Locate the cell with the specified text and output its (x, y) center coordinate. 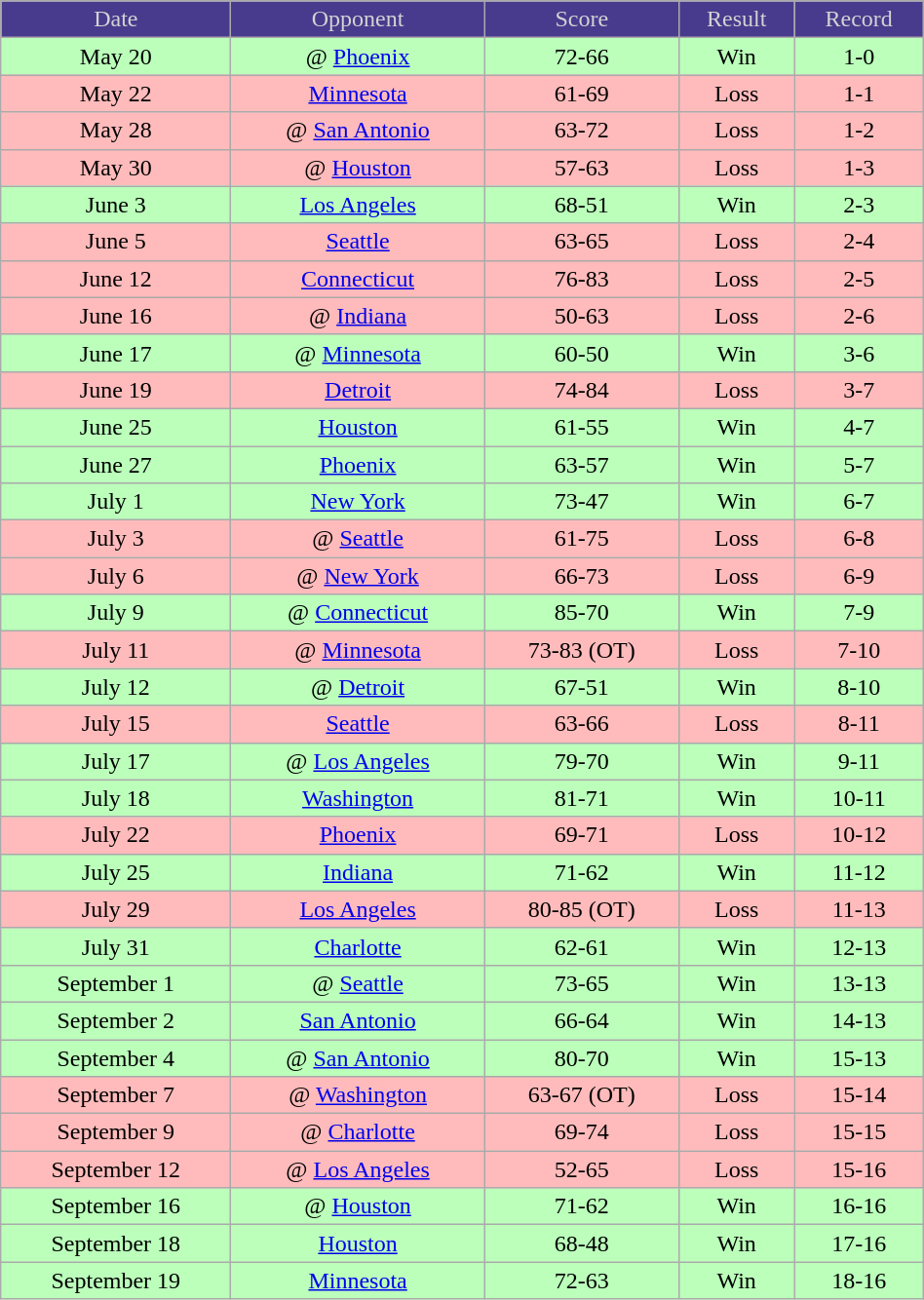
8-10 (859, 687)
Connecticut (358, 279)
May 20 (116, 57)
61-55 (581, 427)
September 4 (116, 1057)
6-7 (859, 502)
61-69 (581, 94)
15-15 (859, 1132)
50-63 (581, 316)
1-1 (859, 94)
Result (737, 19)
July 29 (116, 909)
13-13 (859, 983)
10-11 (859, 798)
69-71 (581, 835)
73-83 (OT) (581, 650)
5-7 (859, 465)
6-9 (859, 576)
7-10 (859, 650)
June 19 (116, 390)
16-16 (859, 1206)
9-11 (859, 761)
@ Connecticut (358, 613)
Detroit (358, 390)
66-73 (581, 576)
May 22 (116, 94)
September 12 (116, 1169)
80-85 (OT) (581, 909)
September 9 (116, 1132)
July 12 (116, 687)
63-67 (OT) (581, 1095)
1-2 (859, 131)
61-75 (581, 539)
72-66 (581, 57)
Opponent (358, 19)
79-70 (581, 761)
15-13 (859, 1057)
63-72 (581, 131)
81-71 (581, 798)
80-70 (581, 1057)
3-6 (859, 353)
July 1 (116, 502)
67-51 (581, 687)
@ Phoenix (358, 57)
July 6 (116, 576)
57-63 (581, 168)
8-11 (859, 724)
15-16 (859, 1169)
63-66 (581, 724)
85-70 (581, 613)
Charlotte (358, 946)
10-12 (859, 835)
63-65 (581, 242)
63-57 (581, 465)
July 22 (116, 835)
@ Indiana (358, 316)
52-65 (581, 1169)
Washington (358, 798)
2-4 (859, 242)
1-0 (859, 57)
May 30 (116, 168)
2-6 (859, 316)
September 18 (116, 1243)
July 9 (116, 613)
Indiana (358, 872)
1-3 (859, 168)
68-48 (581, 1243)
2-5 (859, 279)
@ Charlotte (358, 1132)
14-13 (859, 1020)
62-61 (581, 946)
July 11 (116, 650)
74-84 (581, 390)
September 2 (116, 1020)
September 19 (116, 1281)
June 25 (116, 427)
San Antonio (358, 1020)
12-13 (859, 946)
Record (859, 19)
11-13 (859, 909)
May 28 (116, 131)
4-7 (859, 427)
@ Washington (358, 1095)
6-8 (859, 539)
September 7 (116, 1095)
Date (116, 19)
66-64 (581, 1020)
@ New York (358, 576)
June 27 (116, 465)
July 3 (116, 539)
72-63 (581, 1281)
July 17 (116, 761)
68-51 (581, 205)
11-12 (859, 872)
73-65 (581, 983)
June 16 (116, 316)
June 5 (116, 242)
July 31 (116, 946)
2-3 (859, 205)
July 15 (116, 724)
July 25 (116, 872)
New York (358, 502)
76-83 (581, 279)
July 18 (116, 798)
15-14 (859, 1095)
June 3 (116, 205)
69-74 (581, 1132)
3-7 (859, 390)
June 12 (116, 279)
September 16 (116, 1206)
June 17 (116, 353)
73-47 (581, 502)
17-16 (859, 1243)
September 1 (116, 983)
Score (581, 19)
7-9 (859, 613)
18-16 (859, 1281)
60-50 (581, 353)
@ Detroit (358, 687)
